Find where the given text appears and provide that cell's center as (X, Y) coordinate. 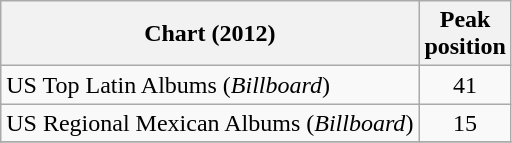
US Top Latin Albums (Billboard) (210, 85)
Chart (2012) (210, 34)
Peakposition (465, 34)
41 (465, 85)
US Regional Mexican Albums (Billboard) (210, 123)
15 (465, 123)
